Provide the [X, Y] coordinate of the cell's center where the given text is located.  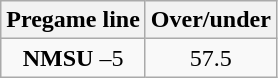
Pregame line [74, 20]
Over/under [210, 20]
NMSU –5 [74, 58]
57.5 [210, 58]
